Capture the cell that displays the provided text and extract its (X, Y) central coordinate. 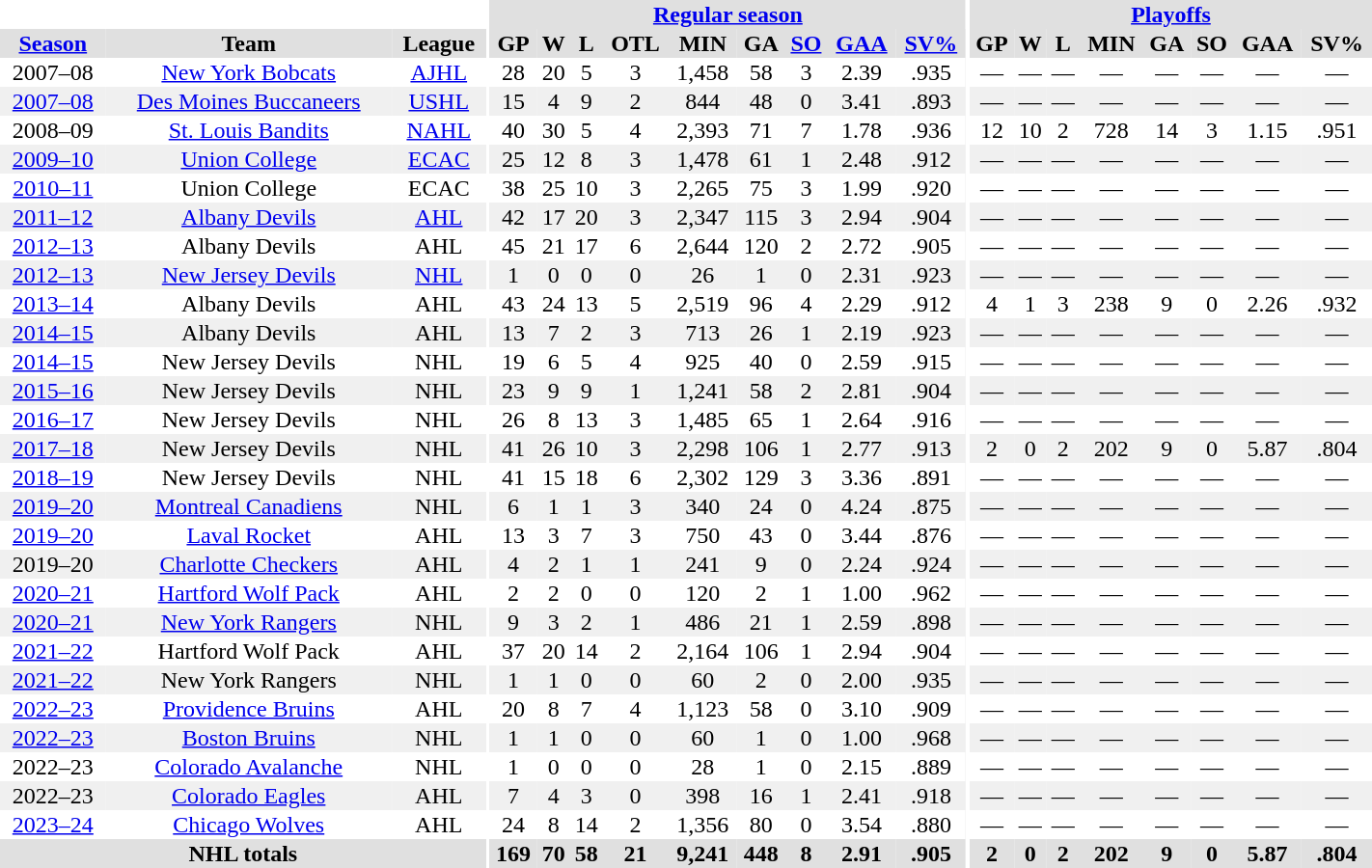
65 (760, 420)
2.24 (863, 564)
2.29 (863, 304)
Chicago Wolves (249, 825)
16 (760, 796)
NAHL (439, 130)
23 (513, 391)
30 (554, 130)
3.44 (863, 535)
115 (760, 217)
448 (760, 854)
Montreal Canadiens (249, 506)
1,478 (702, 159)
.968 (932, 738)
18 (587, 477)
2.64 (863, 420)
61 (760, 159)
2011–12 (53, 217)
2.41 (863, 796)
2.72 (863, 246)
Playoffs (1171, 14)
2.81 (863, 391)
37 (513, 651)
Season (53, 43)
Charlotte Checkers (249, 564)
1,241 (702, 391)
Laval Rocket (249, 535)
.913 (932, 448)
1.15 (1268, 130)
2008–09 (53, 130)
Team (249, 43)
Regular season (727, 14)
Colorado Eagles (249, 796)
2.15 (863, 767)
.916 (932, 420)
1,458 (702, 72)
2015–16 (53, 391)
2018–19 (53, 477)
2,302 (702, 477)
19 (513, 362)
USHL (439, 101)
Providence Bruins (249, 709)
844 (702, 101)
New York Bobcats (249, 72)
3.41 (863, 101)
Colorado Avalanche (249, 767)
1,123 (702, 709)
2.48 (863, 159)
42 (513, 217)
3.10 (863, 709)
1.99 (863, 188)
.918 (932, 796)
2.77 (863, 448)
Des Moines Buccaneers (249, 101)
3.36 (863, 477)
80 (760, 825)
.924 (932, 564)
2.91 (863, 854)
3.54 (863, 825)
.889 (932, 767)
2023–24 (53, 825)
2.19 (863, 333)
.951 (1337, 130)
2,644 (702, 246)
League (439, 43)
.891 (932, 477)
75 (760, 188)
169 (513, 854)
1,356 (702, 825)
241 (702, 564)
2,393 (702, 130)
.880 (932, 825)
2009–10 (53, 159)
NHL totals (243, 854)
.936 (932, 130)
Boston Bruins (249, 738)
St. Louis Bandits (249, 130)
38 (513, 188)
238 (1111, 304)
2,347 (702, 217)
9,241 (702, 854)
486 (702, 622)
.898 (932, 622)
.932 (1337, 304)
925 (702, 362)
.915 (932, 362)
2.39 (863, 72)
71 (760, 130)
2.00 (863, 680)
.875 (932, 506)
728 (1111, 130)
2.26 (1268, 304)
2.31 (863, 275)
4.24 (863, 506)
.909 (932, 709)
129 (760, 477)
713 (702, 333)
2010–11 (53, 188)
45 (513, 246)
.920 (932, 188)
398 (702, 796)
48 (760, 101)
AJHL (439, 72)
.893 (932, 101)
2016–17 (53, 420)
2,519 (702, 304)
2,298 (702, 448)
2,265 (702, 188)
.876 (932, 535)
1.78 (863, 130)
750 (702, 535)
2,164 (702, 651)
340 (702, 506)
.962 (932, 593)
70 (554, 854)
96 (760, 304)
2013–14 (53, 304)
1,485 (702, 420)
OTL (636, 43)
2017–18 (53, 448)
